Return [x, y] of the center of cell containing provided text 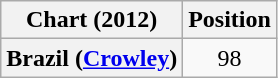
Brazil (Crowley) [92, 58]
98 [230, 58]
Chart (2012) [92, 20]
Position [230, 20]
